Find where the given text appears and provide that cell's center as (x, y) coordinate. 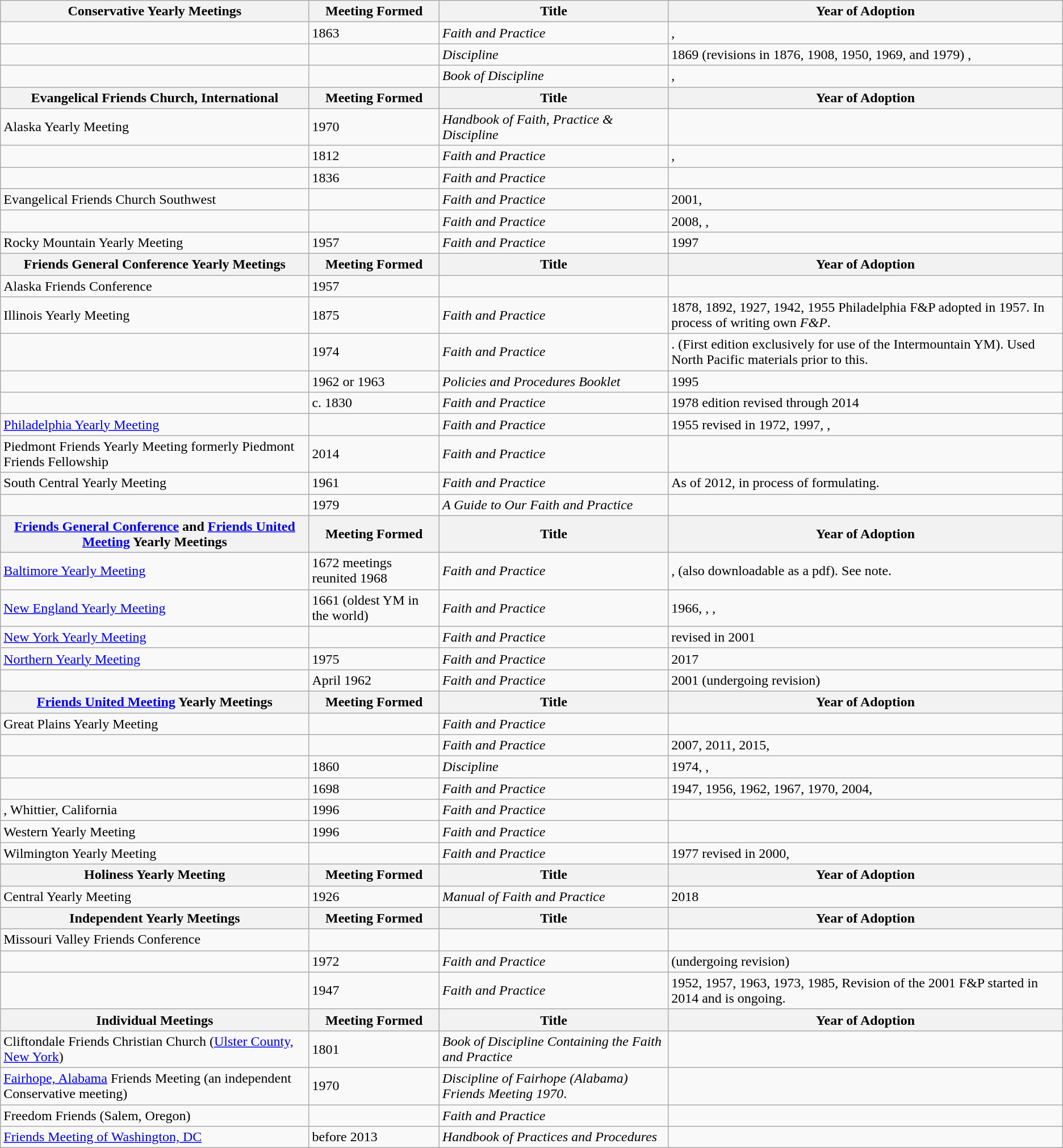
As of 2012, in process of formulating. (865, 483)
1869 (revisions in 1876, 1908, 1950, 1969, and 1979) , (865, 55)
2014 (374, 454)
1801 (374, 1049)
Great Plains Yearly Meeting (154, 724)
1974, , (865, 767)
Piedmont Friends Yearly Meeting formerly Piedmont Friends Fellowship (154, 454)
Policies and Procedures Booklet (553, 382)
2001 (undergoing revision) (865, 680)
1952, 1957, 1963, 1973, 1985, Revision of the 2001 F&P started in 2014 and is ongoing. (865, 990)
Individual Meetings (154, 1020)
Book of Discipline Containing the Faith and Practice (553, 1049)
1812 (374, 156)
1875 (374, 316)
1974 (374, 352)
1995 (865, 382)
Wilmington Yearly Meeting (154, 853)
Book of Discipline (553, 76)
2008, , (865, 221)
Discipline of Fairhope (Alabama) Friends Meeting 1970. (553, 1086)
Alaska Yearly Meeting (154, 127)
1961 (374, 483)
South Central Yearly Meeting (154, 483)
Evangelical Friends Church, International (154, 98)
2018 (865, 896)
, (also downloadable as a pdf). See note. (865, 571)
Handbook of Practices and Procedures (553, 1137)
Freedom Friends (Salem, Oregon) (154, 1116)
1947, 1956, 1962, 1967, 1970, 2004, (865, 789)
1955 revised in 1972, 1997, , (865, 425)
Friends United Meeting Yearly Meetings (154, 702)
Cliftondale Friends Christian Church (Ulster County, New York) (154, 1049)
1878, 1892, 1927, 1942, 1955 Philadelphia F&P adopted in 1957. In process of writing own F&P. (865, 316)
New York Yearly Meeting (154, 637)
Northern Yearly Meeting (154, 659)
Baltimore Yearly Meeting (154, 571)
2017 (865, 659)
A Guide to Our Faith and Practice (553, 505)
1661 (oldest YM in the world) (374, 607)
1978 edition revised through 2014 (865, 403)
Fairhope, Alabama Friends Meeting (an independent Conservative meeting) (154, 1086)
1966, , , (865, 607)
(undergoing revision) (865, 961)
1863 (374, 33)
1947 (374, 990)
1672 meetings reunited 1968 (374, 571)
Manual of Faith and Practice (553, 896)
Friends General Conference and Friends United Meeting Yearly Meetings (154, 534)
Western Yearly Meeting (154, 832)
Missouri Valley Friends Conference (154, 940)
revised in 2001 (865, 637)
New England Yearly Meeting (154, 607)
, Whittier, California (154, 810)
2007, 2011, 2015, (865, 745)
c. 1830 (374, 403)
1698 (374, 789)
April 1962 (374, 680)
1975 (374, 659)
1962 or 1963 (374, 382)
1926 (374, 896)
1972 (374, 961)
Evangelical Friends Church Southwest (154, 199)
1836 (374, 178)
Handbook of Faith, Practice & Discipline (553, 127)
Holiness Yearly Meeting (154, 875)
Alaska Friends Conference (154, 286)
Independent Yearly Meetings (154, 918)
Illinois Yearly Meeting (154, 316)
Conservative Yearly Meetings (154, 11)
. (First edition exclusively for use of the Intermountain YM). Used North Pacific materials prior to this. (865, 352)
1979 (374, 505)
1860 (374, 767)
1997 (865, 242)
1977 revised in 2000, (865, 853)
Central Yearly Meeting (154, 896)
Friends Meeting of Washington, DC (154, 1137)
before 2013 (374, 1137)
Rocky Mountain Yearly Meeting (154, 242)
2001, (865, 199)
Philadelphia Yearly Meeting (154, 425)
Friends General Conference Yearly Meetings (154, 264)
